Identify which cell holds the provided text, then report its (X, Y) central coordinate. 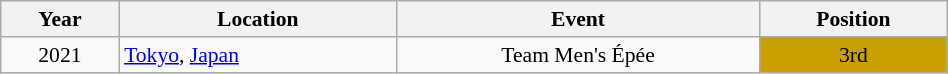
Year (60, 19)
Position (854, 19)
Team Men's Épée (578, 55)
2021 (60, 55)
Location (258, 19)
Tokyo, Japan (258, 55)
Event (578, 19)
3rd (854, 55)
